Locate the cell with the specified text and output its [X, Y] center coordinate. 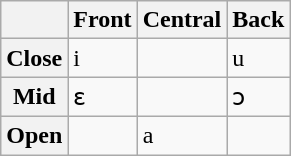
Front [102, 20]
Close [34, 58]
Central [182, 20]
Mid [34, 97]
ɔ [258, 97]
i [102, 58]
ɛ [102, 97]
Open [34, 135]
a [182, 135]
Back [258, 20]
u [258, 58]
